Search for the cell housing the specified text and yield its (X, Y) center coordinate. 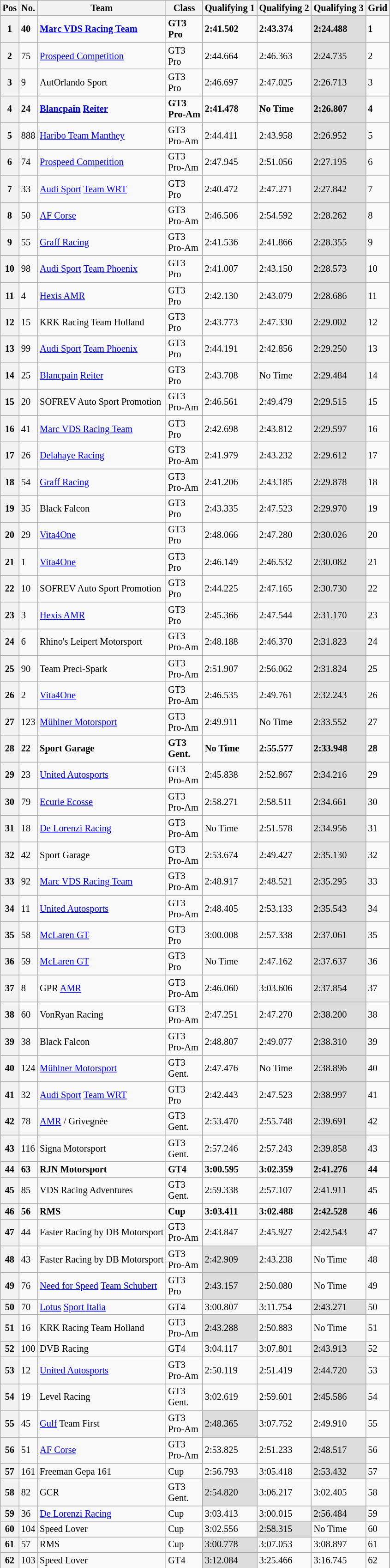
2:43.079 (284, 296)
2:38.200 (339, 1015)
2:57.107 (284, 1190)
2:48.917 (230, 882)
2:29.250 (339, 349)
2:30.082 (339, 562)
2:43.913 (339, 1349)
2:59.601 (284, 1397)
2:31.823 (339, 642)
2:46.370 (284, 642)
2:50.080 (284, 1286)
2:58.511 (284, 802)
2:48.807 (230, 1042)
RJN Motorsport (102, 1169)
92 (28, 882)
2:46.697 (230, 82)
2:48.517 (339, 1450)
2:49.479 (284, 402)
2:39.858 (339, 1148)
2:27.842 (339, 189)
2:56.484 (339, 1513)
2:43.185 (284, 482)
2:50.883 (284, 1328)
2:57.243 (284, 1148)
2:43.847 (230, 1232)
Qualifying 1 (230, 8)
70 (28, 1307)
78 (28, 1122)
GCR (102, 1492)
3:02.488 (284, 1212)
AMR / Grivegnée (102, 1122)
2:26.807 (339, 109)
2:46.149 (230, 562)
Signa Motorsport (102, 1148)
2:51.233 (284, 1450)
Ecurie Ecosse (102, 802)
2:26.952 (339, 136)
2:53.825 (230, 1450)
3:00.015 (284, 1513)
2:28.262 (339, 216)
Freeman Gepa 161 (102, 1471)
2:37.061 (339, 935)
3:06.217 (284, 1492)
2:49.910 (339, 1423)
2:45.838 (230, 775)
2:42.528 (339, 1212)
79 (28, 802)
2:28.686 (339, 296)
2:38.896 (339, 1068)
2:42.856 (284, 349)
2:47.165 (284, 589)
63 (28, 1169)
2:31.170 (339, 615)
2:34.661 (339, 802)
2:42.443 (230, 1095)
2:47.162 (284, 962)
2:44.720 (339, 1370)
2:46.363 (284, 56)
2:43.288 (230, 1328)
2:30.026 (339, 535)
2:55.577 (284, 749)
2:57.246 (230, 1148)
GPR AMR (102, 988)
2:47.476 (230, 1068)
2:56.062 (284, 669)
2:47.544 (284, 615)
3:02.359 (284, 1169)
2:43.812 (284, 429)
VonRyan Racing (102, 1015)
Team Preci-Spark (102, 669)
Lotus Sport Italia (102, 1307)
2:42.130 (230, 296)
116 (28, 1148)
2:49.427 (284, 855)
2:47.270 (284, 1015)
3:07.053 (284, 1544)
2:32.243 (339, 695)
123 (28, 722)
82 (28, 1492)
2:45.927 (284, 1232)
2:30.730 (339, 589)
2:46.532 (284, 562)
Need for Speed Team Schubert (102, 1286)
3:07.801 (284, 1349)
3:05.418 (284, 1471)
Qualifying 3 (339, 8)
161 (28, 1471)
2:55.748 (284, 1122)
Rhino's Leipert Motorsport (102, 642)
2:43.232 (284, 455)
3:07.752 (284, 1423)
2:58.315 (284, 1529)
3:02.619 (230, 1397)
2:51.056 (284, 162)
No. (28, 8)
2:43.335 (230, 509)
2:41.206 (230, 482)
2:42.543 (339, 1232)
2:41.276 (339, 1169)
90 (28, 669)
2:48.188 (230, 642)
2:49.911 (230, 722)
3:12.084 (230, 1560)
2:52.867 (284, 775)
3:08.897 (339, 1544)
2:43.708 (230, 376)
2:41.979 (230, 455)
Gulf Team First (102, 1423)
2:58.271 (230, 802)
3:03.606 (284, 988)
2:44.225 (230, 589)
3:00.008 (230, 935)
2:47.945 (230, 162)
Haribo Team Manthey (102, 136)
2:51.907 (230, 669)
3:11.754 (284, 1307)
3:04.117 (230, 1349)
2:37.854 (339, 988)
2:24.488 (339, 29)
2:29.484 (339, 376)
99 (28, 349)
2:43.958 (284, 136)
Delahaye Racing (102, 455)
2:59.338 (230, 1190)
VDS Racing Adventures (102, 1190)
2:48.521 (284, 882)
2:47.251 (230, 1015)
2:41.911 (339, 1190)
2:38.997 (339, 1095)
2:44.664 (230, 56)
2:41.478 (230, 109)
100 (28, 1349)
2:31.824 (339, 669)
3:00.595 (230, 1169)
2:24.735 (339, 56)
2:47.280 (284, 535)
2:45.586 (339, 1397)
2:43.773 (230, 322)
Class (184, 8)
2:29.612 (339, 455)
2:27.195 (339, 162)
2:41.866 (284, 242)
2:47.271 (284, 189)
2:46.506 (230, 216)
75 (28, 56)
2:48.365 (230, 1423)
2:54.592 (284, 216)
3:25.466 (284, 1560)
76 (28, 1286)
74 (28, 162)
2:46.535 (230, 695)
2:29.597 (339, 429)
Grid (378, 8)
888 (28, 136)
2:35.295 (339, 882)
3:03.413 (230, 1513)
Pos (10, 8)
3:16.745 (339, 1560)
2:44.191 (230, 349)
2:26.713 (339, 82)
DVB Racing (102, 1349)
AutOrlando Sport (102, 82)
2:46.060 (230, 988)
124 (28, 1068)
2:43.271 (339, 1307)
98 (28, 269)
2:43.374 (284, 29)
2:40.472 (230, 189)
3:00.778 (230, 1544)
2:49.761 (284, 695)
2:34.956 (339, 829)
2:35.543 (339, 909)
2:56.793 (230, 1471)
3:02.556 (230, 1529)
2:46.561 (230, 402)
Qualifying 2 (284, 8)
2:49.077 (284, 1042)
3:03.411 (230, 1212)
2:33.552 (339, 722)
2:47.330 (284, 322)
2:34.216 (339, 775)
2:54.820 (230, 1492)
2:29.970 (339, 509)
2:53.674 (230, 855)
2:29.002 (339, 322)
2:45.366 (230, 615)
2:33.948 (339, 749)
2:43.150 (284, 269)
2:43.238 (284, 1259)
2:57.338 (284, 935)
2:39.691 (339, 1122)
2:41.007 (230, 269)
2:41.536 (230, 242)
2:42.909 (230, 1259)
2:48.066 (230, 535)
2:28.573 (339, 269)
2:29.515 (339, 402)
2:48.405 (230, 909)
2:42.698 (230, 429)
2:37.637 (339, 962)
2:29.878 (339, 482)
2:28.355 (339, 242)
2:53.133 (284, 909)
Team (102, 8)
2:47.025 (284, 82)
2:50.119 (230, 1370)
2:53.432 (339, 1471)
3:02.405 (339, 1492)
2:41.502 (230, 29)
2:43.157 (230, 1286)
104 (28, 1529)
2:44.411 (230, 136)
2:38.310 (339, 1042)
Level Racing (102, 1397)
2:35.130 (339, 855)
2:53.470 (230, 1122)
85 (28, 1190)
2:51.578 (284, 829)
103 (28, 1560)
2:51.419 (284, 1370)
3:00.807 (230, 1307)
